Return the [X, Y] coordinate for the center point of the cell that contains the specified text.  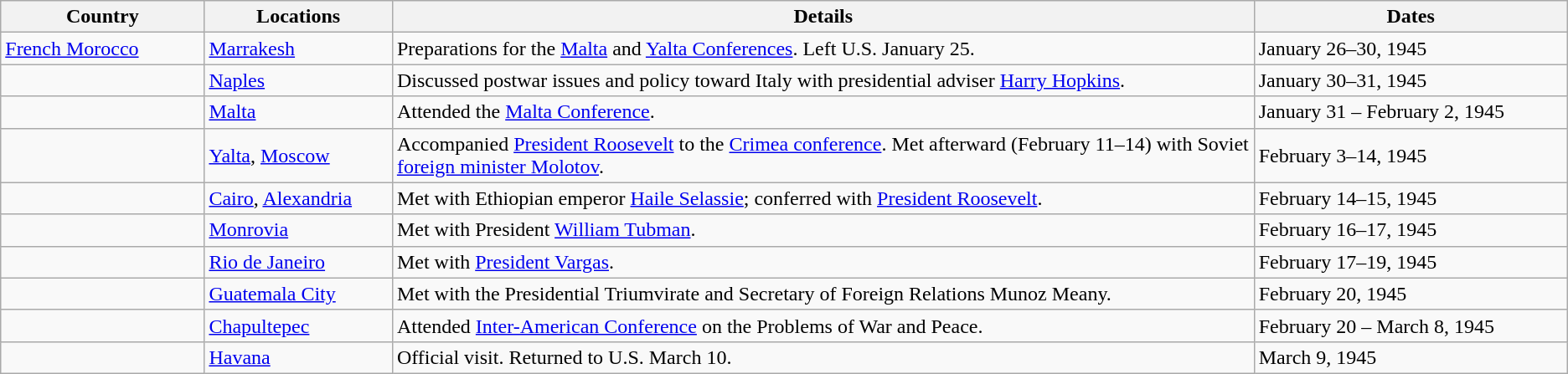
January 30–31, 1945 [1411, 80]
Met with President Vargas. [823, 262]
Country [102, 17]
Marrakesh [298, 49]
Yalta, Moscow [298, 156]
Dates [1411, 17]
Chapultepec [298, 325]
Met with the Presidential Triumvirate and Secretary of Foreign Relations Munoz Meany. [823, 294]
French Morocco [102, 49]
February 20 – March 8, 1945 [1411, 325]
Discussed postwar issues and policy toward Italy with presidential adviser Harry Hopkins. [823, 80]
Cairo, Alexandria [298, 198]
Naples [298, 80]
Official visit. Returned to U.S. March 10. [823, 357]
February 20, 1945 [1411, 294]
Rio de Janeiro [298, 262]
Met with President William Tubman. [823, 230]
Guatemala City [298, 294]
January 31 – February 2, 1945 [1411, 112]
Attended Inter-American Conference on the Problems of War and Peace. [823, 325]
February 3–14, 1945 [1411, 156]
February 14–15, 1945 [1411, 198]
Details [823, 17]
Monrovia [298, 230]
Locations [298, 17]
Havana [298, 357]
March 9, 1945 [1411, 357]
Preparations for the Malta and Yalta Conferences. Left U.S. January 25. [823, 49]
Attended the Malta Conference. [823, 112]
Met with Ethiopian emperor Haile Selassie; conferred with President Roosevelt. [823, 198]
February 17–19, 1945 [1411, 262]
February 16–17, 1945 [1411, 230]
Malta [298, 112]
January 26–30, 1945 [1411, 49]
Accompanied President Roosevelt to the Crimea conference. Met afterward (February 11–14) with Soviet foreign minister Molotov. [823, 156]
